Search for the cell housing the specified text and yield its (x, y) center coordinate. 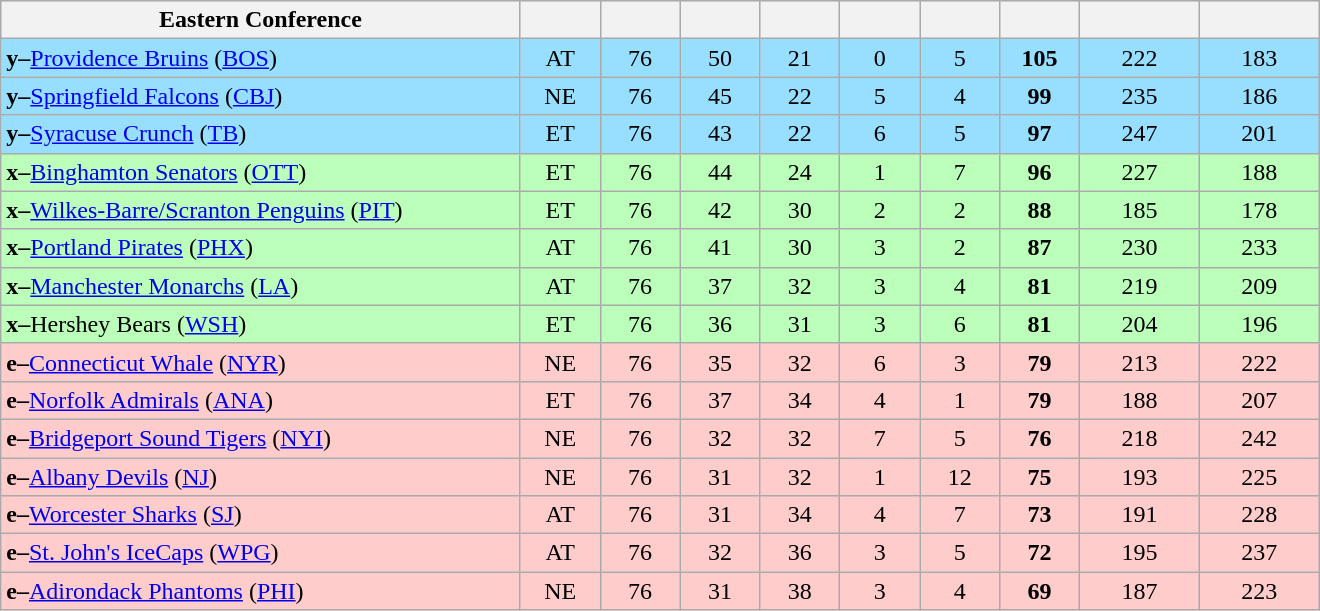
209 (1259, 286)
42 (720, 210)
y–Providence Bruins (BOS) (260, 58)
105 (1040, 58)
0 (880, 58)
207 (1259, 400)
75 (1040, 477)
x–Wilkes-Barre/Scranton Penguins (PIT) (260, 210)
y–Syracuse Crunch (TB) (260, 134)
218 (1139, 438)
187 (1139, 591)
237 (1259, 553)
e–Albany Devils (NJ) (260, 477)
x–Hershey Bears (WSH) (260, 324)
Eastern Conference (260, 20)
201 (1259, 134)
247 (1139, 134)
35 (720, 362)
e–Connecticut Whale (NYR) (260, 362)
178 (1259, 210)
204 (1139, 324)
96 (1040, 172)
x–Portland Pirates (PHX) (260, 248)
191 (1139, 515)
y–Springfield Falcons (CBJ) (260, 96)
24 (800, 172)
183 (1259, 58)
e–Worcester Sharks (SJ) (260, 515)
99 (1040, 96)
97 (1040, 134)
21 (800, 58)
87 (1040, 248)
219 (1139, 286)
41 (720, 248)
69 (1040, 591)
73 (1040, 515)
223 (1259, 591)
193 (1139, 477)
88 (1040, 210)
44 (720, 172)
196 (1259, 324)
195 (1139, 553)
186 (1259, 96)
e–Norfolk Admirals (ANA) (260, 400)
242 (1259, 438)
230 (1139, 248)
x–Binghamton Senators (OTT) (260, 172)
e–Bridgeport Sound Tigers (NYI) (260, 438)
e–St. John's IceCaps (WPG) (260, 553)
228 (1259, 515)
213 (1139, 362)
12 (960, 477)
e–Adirondack Phantoms (PHI) (260, 591)
235 (1139, 96)
50 (720, 58)
233 (1259, 248)
43 (720, 134)
38 (800, 591)
185 (1139, 210)
227 (1139, 172)
45 (720, 96)
225 (1259, 477)
72 (1040, 553)
x–Manchester Monarchs (LA) (260, 286)
